Locate the cell with the specified text and output its (x, y) center coordinate. 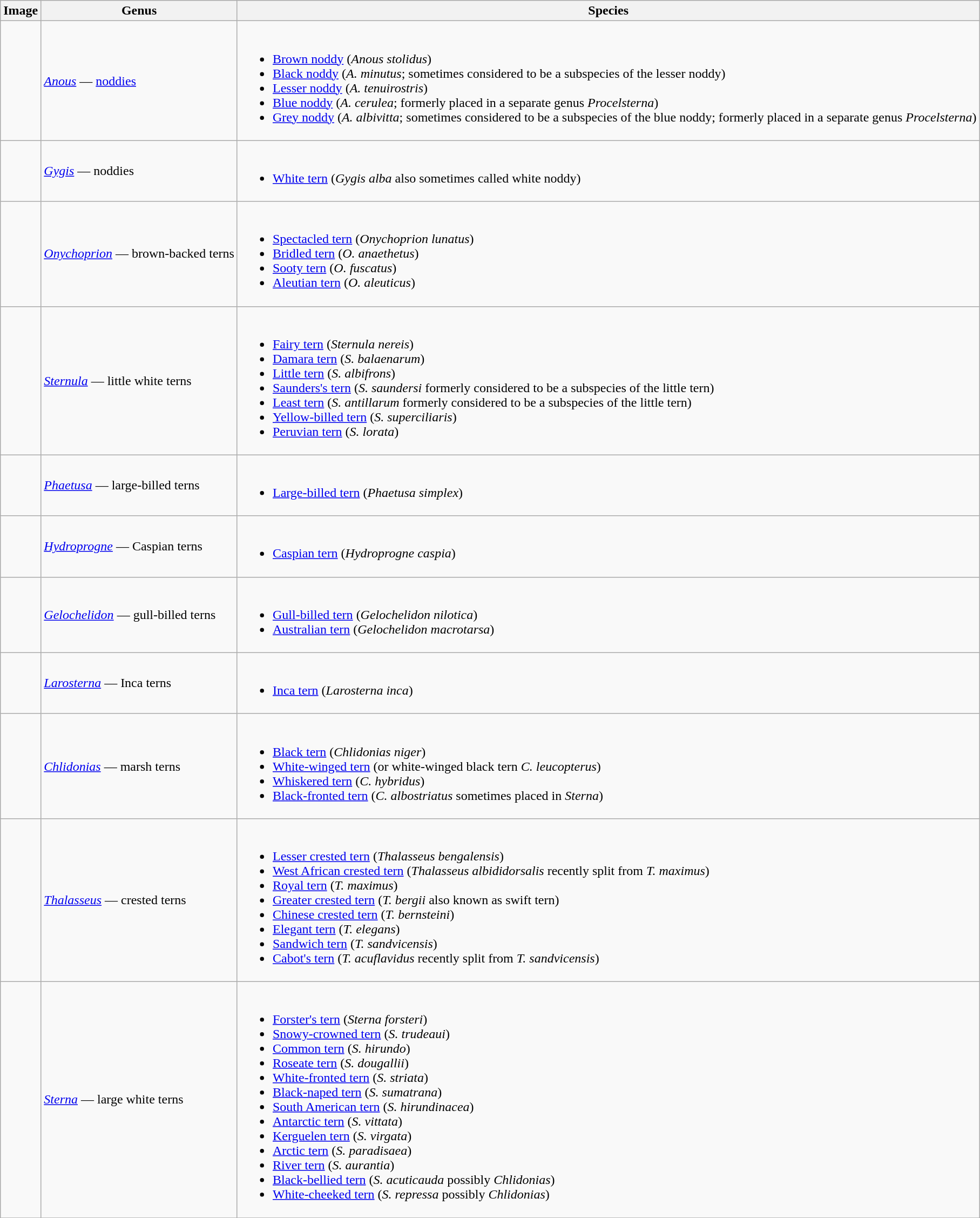
Larosterna — Inca terns (139, 683)
Gull-billed tern (Gelochelidon nilotica)Australian tern (Gelochelidon macrotarsa) (608, 615)
Sternula — little white terns (139, 380)
Inca tern (Larosterna inca) (608, 683)
Sterna — large white terns (139, 1100)
Chlidonias — marsh terns (139, 766)
Gygis — noddies (139, 171)
Species (608, 11)
Genus (139, 11)
Phaetusa — large-billed terns (139, 485)
Anous — noddies (139, 81)
White tern (Gygis alba also sometimes called white noddy) (608, 171)
Onychoprion — brown-backed terns (139, 254)
Thalasseus — crested terns (139, 900)
Caspian tern (Hydroprogne caspia) (608, 547)
Gelochelidon — gull-billed terns (139, 615)
Spectacled tern (Onychoprion lunatus)Bridled tern (O. anaethetus)Sooty tern (O. fuscatus)Aleutian tern (O. aleuticus) (608, 254)
Image (21, 11)
Large-billed tern (Phaetusa simplex) (608, 485)
Hydroprogne — Caspian terns (139, 547)
